Return the [X, Y] coordinate for the center point of the cell that contains the specified text.  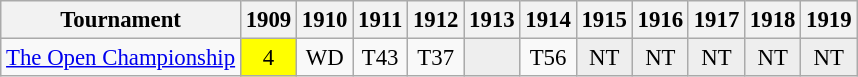
1915 [604, 20]
1916 [660, 20]
1913 [492, 20]
WD [325, 58]
1917 [716, 20]
1914 [548, 20]
The Open Championship [121, 58]
1909 [268, 20]
T56 [548, 58]
T43 [380, 58]
Tournament [121, 20]
1919 [829, 20]
1911 [380, 20]
1910 [325, 20]
T37 [436, 58]
4 [268, 58]
1918 [773, 20]
1912 [436, 20]
